Return (X, Y) of the center of cell containing provided text 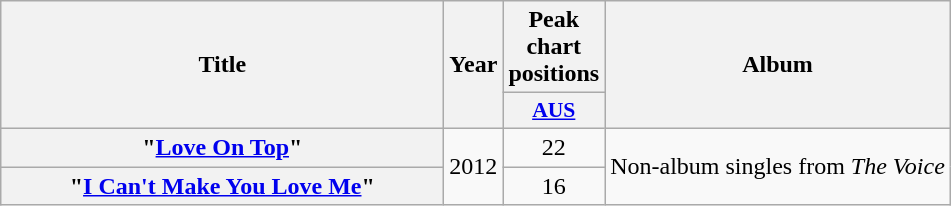
"I Can't Make You Love Me" (222, 185)
Year (474, 65)
Non-album singles from The Voice (778, 166)
Peak chart positions (554, 47)
Album (778, 65)
"Love On Top" (222, 147)
2012 (474, 166)
AUS (554, 111)
22 (554, 147)
16 (554, 185)
Title (222, 65)
